Search for the cell housing the specified text and yield its (X, Y) center coordinate. 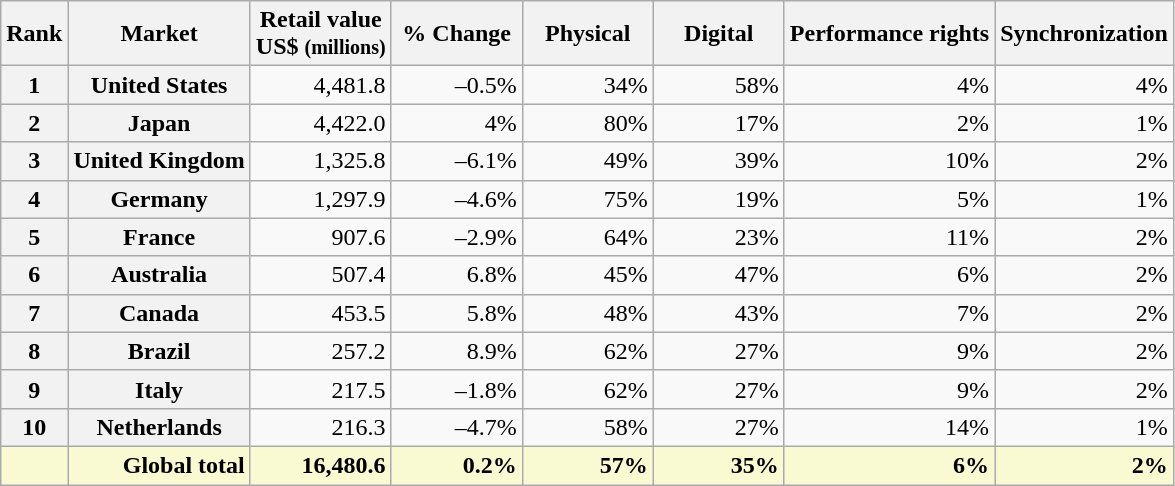
257.2 (320, 351)
–4.7% (456, 427)
453.5 (320, 313)
Digital (718, 34)
–2.9% (456, 237)
France (159, 237)
Australia (159, 275)
Physical (588, 34)
–6.1% (456, 161)
Synchronization (1084, 34)
217.5 (320, 389)
34% (588, 85)
1,325.8 (320, 161)
6 (34, 275)
507.4 (320, 275)
10 (34, 427)
United States (159, 85)
48% (588, 313)
1 (34, 85)
Performance rights (889, 34)
23% (718, 237)
4,481.8 (320, 85)
4,422.0 (320, 123)
7% (889, 313)
43% (718, 313)
75% (588, 199)
Netherlands (159, 427)
10% (889, 161)
16,480.6 (320, 465)
6.8% (456, 275)
64% (588, 237)
Brazil (159, 351)
5 (34, 237)
216.3 (320, 427)
19% (718, 199)
7 (34, 313)
45% (588, 275)
5% (889, 199)
907.6 (320, 237)
% Change (456, 34)
47% (718, 275)
–1.8% (456, 389)
Global total (159, 465)
14% (889, 427)
3 (34, 161)
Market (159, 34)
Germany (159, 199)
57% (588, 465)
5.8% (456, 313)
Italy (159, 389)
39% (718, 161)
80% (588, 123)
United Kingdom (159, 161)
9 (34, 389)
Canada (159, 313)
35% (718, 465)
2 (34, 123)
8.9% (456, 351)
–4.6% (456, 199)
11% (889, 237)
8 (34, 351)
4 (34, 199)
Rank (34, 34)
1,297.9 (320, 199)
Japan (159, 123)
49% (588, 161)
–0.5% (456, 85)
Retail valueUS$ (millions) (320, 34)
17% (718, 123)
0.2% (456, 465)
